Scan for the cell matching the given text and deliver its (x, y) coordinate at center. 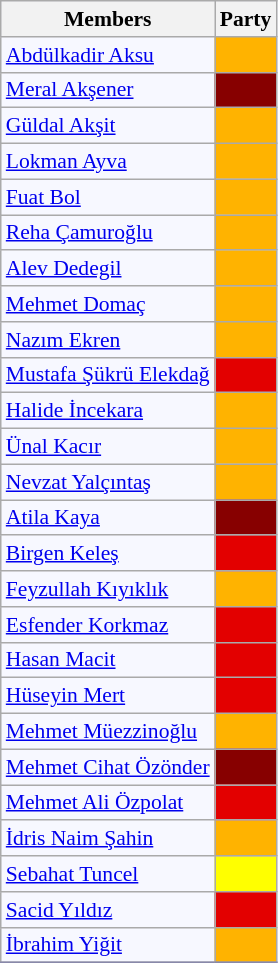
Mehmet Ali Özpolat (108, 803)
Güldal Akşit (108, 126)
Nazım Ekren (108, 340)
Party (246, 19)
Ünal Kacır (108, 447)
Mehmet Müezzinoğlu (108, 732)
Feyzullah Kıyıklık (108, 589)
Mehmet Cihat Özönder (108, 767)
Alev Dedegil (108, 269)
Atila Kaya (108, 518)
Esfender Korkmaz (108, 625)
Nevzat Yalçıntaş (108, 482)
Birgen Keleş (108, 554)
Lokman Ayva (108, 162)
Sebahat Tuncel (108, 874)
Mustafa Şükrü Elekdağ (108, 375)
İbrahim Yiğit (108, 945)
İdris Naim Şahin (108, 839)
Members (108, 19)
Meral Akşener (108, 90)
Abdülkadir Aksu (108, 55)
Reha Çamuroğlu (108, 233)
Mehmet Domaç (108, 304)
Hüseyin Mert (108, 696)
Hasan Macit (108, 660)
Sacid Yıldız (108, 910)
Halide İncekara (108, 411)
Fuat Bol (108, 197)
